Return the [x, y] coordinate for the center point of the cell that contains the specified text.  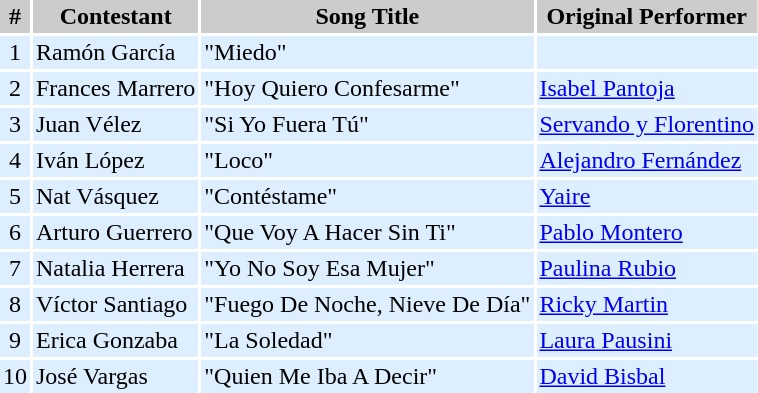
Ricky Martin [646, 304]
Ramón García [116, 52]
2 [15, 88]
Nat Vásquez [116, 196]
Erica Gonzaba [116, 340]
Alejandro Fernández [646, 160]
Pablo Montero [646, 232]
Juan Vélez [116, 124]
5 [15, 196]
8 [15, 304]
"Si Yo Fuera Tú" [367, 124]
Song Title [367, 16]
# [15, 16]
"Contéstame" [367, 196]
Yaire [646, 196]
7 [15, 268]
Iván López [116, 160]
Servando y Florentino [646, 124]
Original Performer [646, 16]
"Que Voy A Hacer Sin Ti" [367, 232]
"Quien Me Iba A Decir" [367, 376]
"Fuego De Noche, Nieve De Día" [367, 304]
Isabel Pantoja [646, 88]
Laura Pausini [646, 340]
Víctor Santiago [116, 304]
José Vargas [116, 376]
"La Soledad" [367, 340]
Paulina Rubio [646, 268]
6 [15, 232]
"Hoy Quiero Confesarme" [367, 88]
David Bisbal [646, 376]
"Yo No Soy Esa Mujer" [367, 268]
"Miedo" [367, 52]
10 [15, 376]
Contestant [116, 16]
4 [15, 160]
Arturo Guerrero [116, 232]
3 [15, 124]
Natalia Herrera [116, 268]
9 [15, 340]
"Loco" [367, 160]
Frances Marrero [116, 88]
1 [15, 52]
